Provide the [X, Y] coordinate of the cell's center where the given text is located.  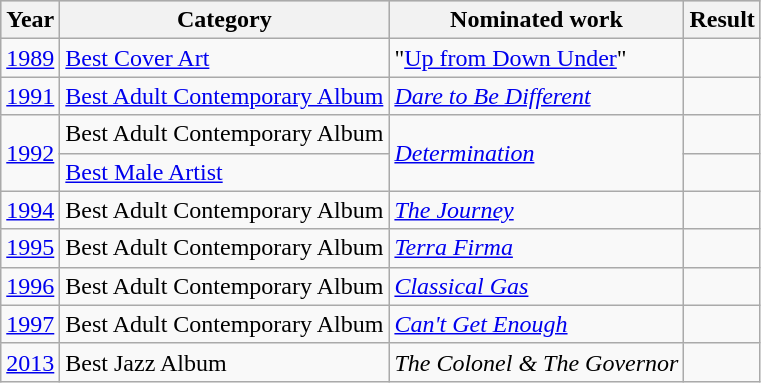
Category [224, 20]
Determination [536, 153]
Classical Gas [536, 286]
Terra Firma [536, 248]
1992 [30, 153]
2013 [30, 362]
Result [722, 20]
Nominated work [536, 20]
1996 [30, 286]
1997 [30, 324]
The Colonel & The Governor [536, 362]
Dare to Be Different [536, 96]
1994 [30, 210]
1995 [30, 248]
Year [30, 20]
Best Male Artist [224, 172]
Can't Get Enough [536, 324]
Best Jazz Album [224, 362]
The Journey [536, 210]
1991 [30, 96]
"Up from Down Under" [536, 58]
Best Cover Art [224, 58]
1989 [30, 58]
